Output the (X, Y) coordinate of the center of the cell containing the given text.  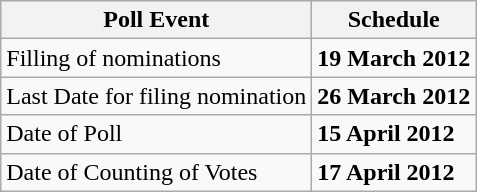
Schedule (394, 20)
Date of Counting of Votes (156, 172)
Last Date for filing nomination (156, 96)
Filling of nominations (156, 58)
19 March 2012 (394, 58)
Date of Poll (156, 134)
Poll Event (156, 20)
17 April 2012 (394, 172)
26 March 2012 (394, 96)
15 April 2012 (394, 134)
